Pinpoint the cell where the given text exists, returning its [X, Y] midpoint coordinate. 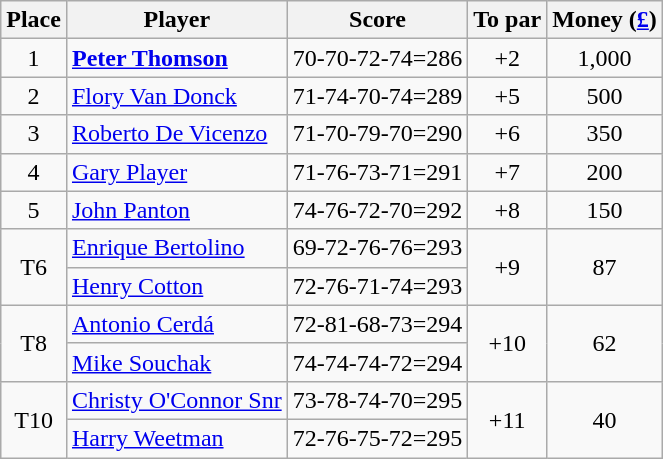
+2 [508, 58]
500 [605, 96]
Antonio Cerdá [176, 324]
1 [34, 58]
Henry Cotton [176, 286]
Gary Player [176, 172]
2 [34, 96]
+8 [508, 210]
Money (£) [605, 20]
3 [34, 134]
5 [34, 210]
69-72-76-76=293 [378, 248]
1,000 [605, 58]
+6 [508, 134]
Place [34, 20]
+11 [508, 419]
62 [605, 343]
150 [605, 210]
71-74-70-74=289 [378, 96]
+10 [508, 343]
Roberto De Vicenzo [176, 134]
72-81-68-73=294 [378, 324]
John Panton [176, 210]
Peter Thomson [176, 58]
74-74-74-72=294 [378, 362]
+7 [508, 172]
74-76-72-70=292 [378, 210]
71-76-73-71=291 [378, 172]
Harry Weetman [176, 438]
72-76-75-72=295 [378, 438]
4 [34, 172]
T10 [34, 419]
T6 [34, 267]
To par [508, 20]
Player [176, 20]
T8 [34, 343]
73-78-74-70=295 [378, 400]
87 [605, 267]
Enrique Bertolino [176, 248]
71-70-79-70=290 [378, 134]
Christy O'Connor Snr [176, 400]
Flory Van Donck [176, 96]
+9 [508, 267]
Score [378, 20]
40 [605, 419]
Mike Souchak [176, 362]
350 [605, 134]
70-70-72-74=286 [378, 58]
+5 [508, 96]
200 [605, 172]
72-76-71-74=293 [378, 286]
